Find where the given text appears and provide that cell's center as (X, Y) coordinate. 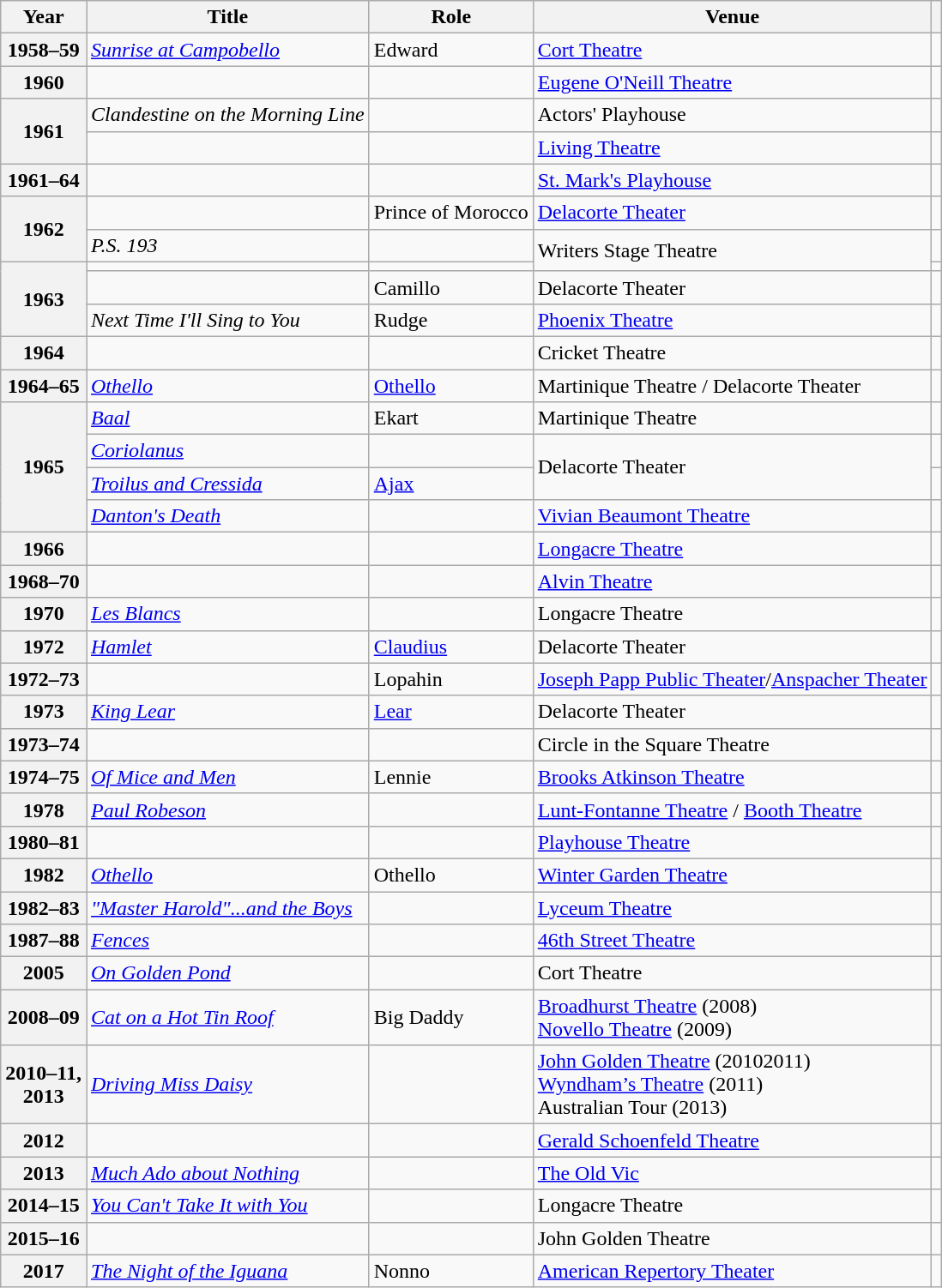
Prince of Morocco (451, 213)
Nonno (451, 1271)
Circle in the Square Theatre (733, 744)
On Golden Pond (227, 973)
46th Street Theatre (733, 941)
Troilus and Cressida (227, 484)
Lennie (451, 777)
Fences (227, 941)
1966 (44, 549)
Sunrise at Campobello (227, 50)
The Night of the Iguana (227, 1271)
Lyceum Theatre (733, 908)
Martinique Theatre (733, 418)
Title (227, 17)
1963 (44, 298)
2013 (44, 1173)
Paul Robeson (227, 810)
2014–15 (44, 1206)
American Repertory Theater (733, 1271)
Driving Miss Daisy (227, 1085)
Role (451, 17)
Living Theatre (733, 147)
Next Time I'll Sing to You (227, 320)
Edward (451, 50)
1973–74 (44, 744)
Alvin Theatre (733, 581)
Lopahin (451, 679)
2008–09 (44, 1017)
Actors' Playhouse (733, 115)
Clandestine on the Morning Line (227, 115)
1970 (44, 614)
Winter Garden Theatre (733, 875)
1987–88 (44, 941)
Claudius (451, 647)
Camillo (451, 287)
Martinique Theatre / Delacorte Theater (733, 385)
Ajax (451, 484)
Baal (227, 418)
2010–11,2013 (44, 1085)
Cat on a Hot Tin Roof (227, 1017)
Venue (733, 17)
2017 (44, 1271)
2012 (44, 1141)
Lear (451, 712)
"Master Harold"...and the Boys (227, 908)
1961–64 (44, 180)
John Golden Theatre (20102011)Wyndham’s Theatre (2011)Australian Tour (2013) (733, 1085)
St. Mark's Playhouse (733, 180)
1964 (44, 352)
Rudge (451, 320)
1961 (44, 131)
1973 (44, 712)
Gerald Schoenfeld Theatre (733, 1141)
1958–59 (44, 50)
1982–83 (44, 908)
Ekart (451, 418)
Lunt-Fontanne Theatre / Booth Theatre (733, 810)
1980–81 (44, 842)
1978 (44, 810)
You Can't Take It with You (227, 1206)
2015–16 (44, 1238)
Coriolanus (227, 451)
2005 (44, 973)
King Lear (227, 712)
Les Blancs (227, 614)
Of Mice and Men (227, 777)
Phoenix Theatre (733, 320)
Joseph Papp Public Theater/Anspacher Theater (733, 679)
Writers Stage Theatre (733, 250)
1965 (44, 467)
1972–73 (44, 679)
Eugene O'Neill Theatre (733, 82)
Big Daddy (451, 1017)
Broadhurst Theatre (2008)Novello Theatre (2009) (733, 1017)
P.S. 193 (227, 245)
Danton's Death (227, 516)
Playhouse Theatre (733, 842)
1972 (44, 647)
1968–70 (44, 581)
Hamlet (227, 647)
1982 (44, 875)
Cricket Theatre (733, 352)
1964–65 (44, 385)
The Old Vic (733, 1173)
Much Ado about Nothing (227, 1173)
1962 (44, 229)
Brooks Atkinson Theatre (733, 777)
John Golden Theatre (733, 1238)
1974–75 (44, 777)
Year (44, 17)
1960 (44, 82)
Vivian Beaumont Theatre (733, 516)
